Detect which cell encompasses the target text, then output its (X, Y) center coordinate. 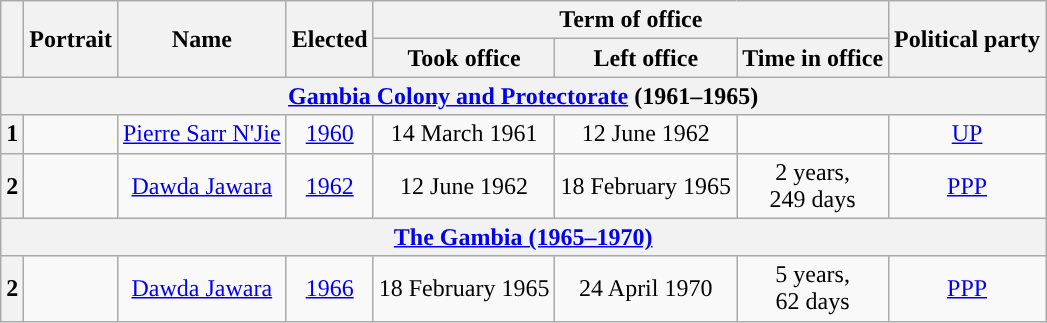
Gambia Colony and Protectorate (1961–1965) (524, 96)
1962 (330, 186)
Left office (646, 58)
Elected (330, 39)
14 March 1961 (464, 134)
Term of office (630, 20)
1966 (330, 288)
Name (202, 39)
Portrait (71, 39)
5 years,62 days (813, 288)
UP (968, 134)
Pierre Sarr N'Jie (202, 134)
Political party (968, 39)
24 April 1970 (646, 288)
Time in office (813, 58)
1960 (330, 134)
The Gambia (1965–1970) (524, 237)
1 (12, 134)
Took office (464, 58)
2 years,249 days (813, 186)
